Find where the given text appears and provide that cell's center as (x, y) coordinate. 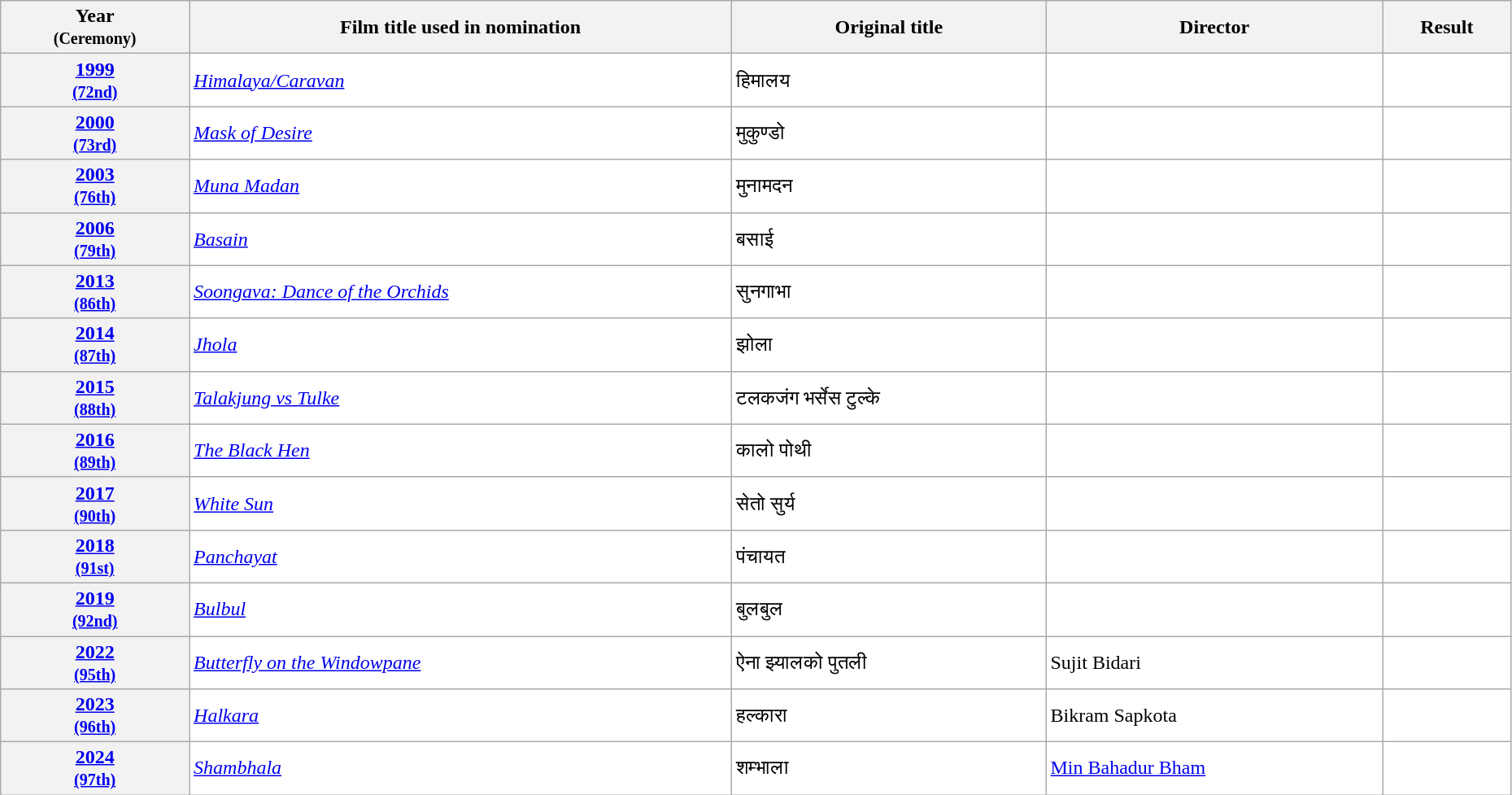
Bikram Sapkota (1214, 716)
Original title (889, 28)
शम्भाला (889, 768)
Soongava: Dance of the Orchids (460, 291)
Muna Madan (460, 186)
1999(72nd) (95, 80)
2014(87th) (95, 345)
2006(79th) (95, 239)
टलकजंग भर्सेस टुल्के (889, 397)
2024(97th) (95, 768)
बुलबुल (889, 609)
सुनगाभा (889, 291)
Panchayat (460, 557)
Bulbul (460, 609)
2023(96th) (95, 716)
Director (1214, 28)
Himalaya/Caravan (460, 80)
Basain (460, 239)
सेतो सुर्य (889, 503)
2003(76th) (95, 186)
बसाई (889, 239)
Talakjung vs Tulke (460, 397)
2017(90th) (95, 503)
हल्कारा (889, 716)
Butterfly on the Windowpane (460, 662)
Mask of Desire (460, 133)
ऐना झ्यालको पुतली (889, 662)
Halkara (460, 716)
मुकुण्डो (889, 133)
White Sun (460, 503)
Min Bahadur Bham (1214, 768)
Sujit Bidari (1214, 662)
2022(95th) (95, 662)
2015(88th) (95, 397)
Year(Ceremony) (95, 28)
2016(89th) (95, 451)
मुनामदन (889, 186)
Jhola (460, 345)
The Black Hen (460, 451)
कालो पोथी (889, 451)
Film title used in nomination (460, 28)
2000(73rd) (95, 133)
2013(86th) (95, 291)
Result (1446, 28)
पंचायत (889, 557)
2019(92nd) (95, 609)
हिमालय (889, 80)
झोला (889, 345)
Shambhala (460, 768)
2018(91st) (95, 557)
